Capture the cell that displays the provided text and extract its (X, Y) central coordinate. 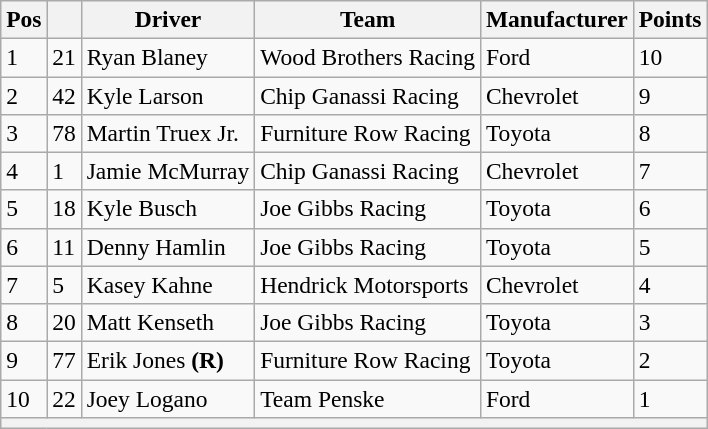
Team Penske (368, 398)
Jamie McMurray (168, 171)
Kyle Larson (168, 95)
78 (64, 133)
18 (64, 209)
21 (64, 57)
Manufacturer (556, 19)
Denny Hamlin (168, 247)
Matt Kenseth (168, 322)
Hendrick Motorsports (368, 285)
Joey Logano (168, 398)
77 (64, 360)
Martin Truex Jr. (168, 133)
Erik Jones (R) (168, 360)
Wood Brothers Racing (368, 57)
Ryan Blaney (168, 57)
Points (670, 19)
22 (64, 398)
Driver (168, 19)
Pos (24, 19)
20 (64, 322)
11 (64, 247)
42 (64, 95)
Kyle Busch (168, 209)
Kasey Kahne (168, 285)
Team (368, 19)
